Detect which cell encompasses the target text, then output its [x, y] center coordinate. 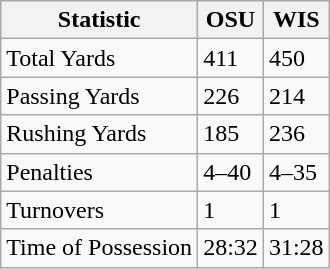
Rushing Yards [100, 134]
Total Yards [100, 58]
31:28 [296, 248]
WIS [296, 20]
450 [296, 58]
Penalties [100, 172]
Passing Yards [100, 96]
28:32 [231, 248]
214 [296, 96]
OSU [231, 20]
411 [231, 58]
Turnovers [100, 210]
185 [231, 134]
226 [231, 96]
236 [296, 134]
4–35 [296, 172]
Statistic [100, 20]
4–40 [231, 172]
Time of Possession [100, 248]
